Detect which cell encompasses the target text, then output its [x, y] center coordinate. 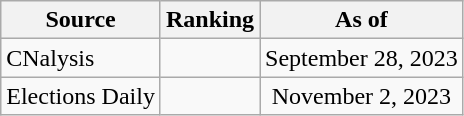
September 28, 2023 [362, 58]
Ranking [210, 20]
CNalysis [81, 58]
As of [362, 20]
Elections Daily [81, 96]
Source [81, 20]
November 2, 2023 [362, 96]
